Output the (x, y) coordinate of the center of the cell containing the given text.  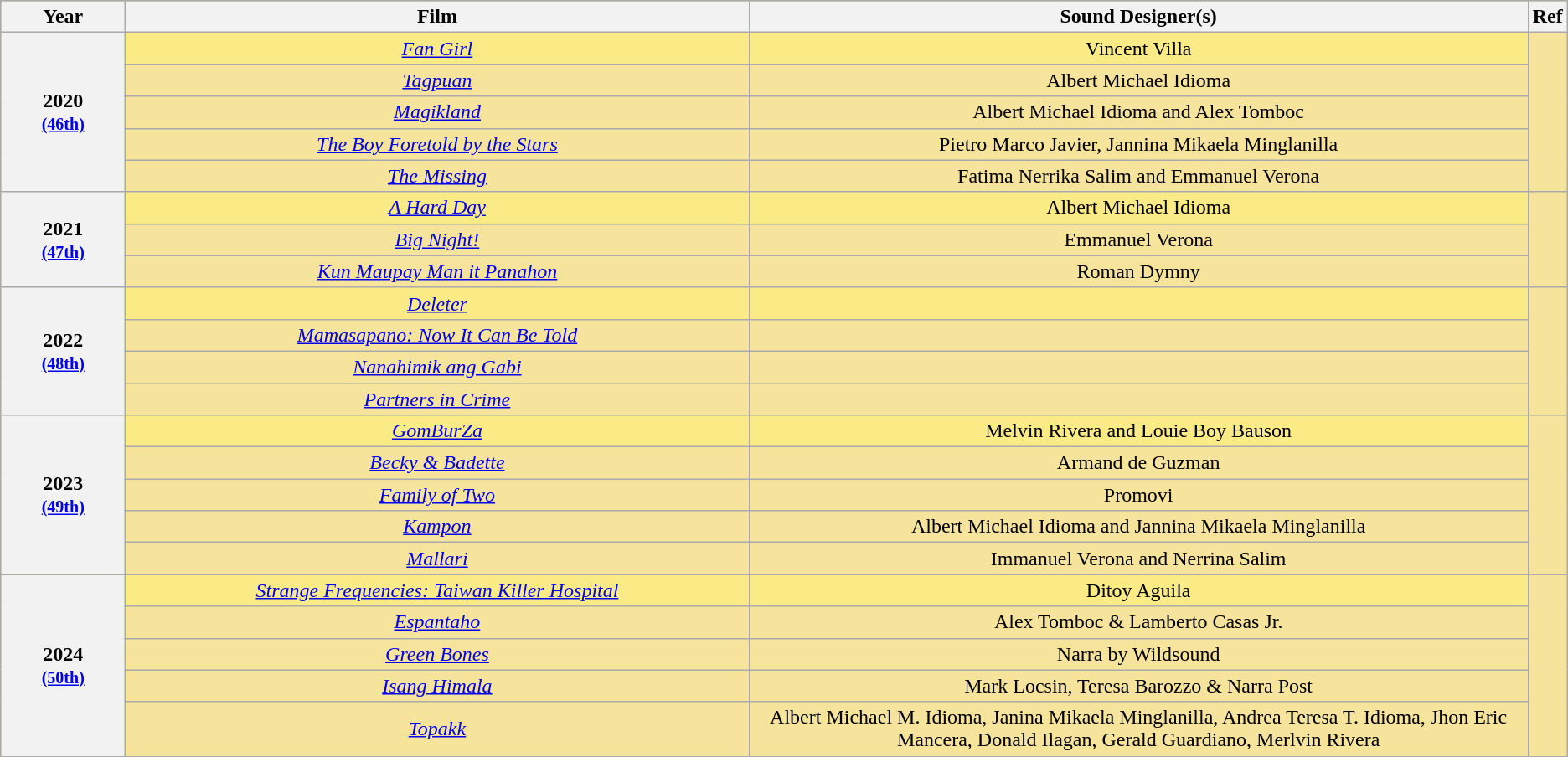
Promovi (1138, 495)
2023 (49th) (64, 495)
Isang Himala (437, 686)
Nanahimik ang Gabi (437, 367)
2024 (50th) (64, 665)
Albert Michael M. Idioma, Janina Mikaela Minglanilla, Andrea Teresa T. Idioma, Jhon Eric Mancera, Donald Ilagan, Gerald Guardiano, Merlvin Rivera (1138, 729)
Tagpuan (437, 80)
Partners in Crime (437, 399)
Sound Designer(s) (1138, 17)
Year (64, 17)
Narra by Wildsound (1138, 654)
Alex Tomboc & Lamberto Casas Jr. (1138, 622)
Fan Girl (437, 49)
Strange Frequencies: Taiwan Killer Hospital (437, 590)
2021 (47th) (64, 239)
GomBurZa (437, 431)
Pietro Marco Javier, Jannina Mikaela Minglanilla (1138, 144)
Green Bones (437, 654)
Melvin Rivera and Louie Boy Bauson (1138, 431)
Immanuel Verona and Nerrina Salim (1138, 559)
Mark Locsin, Teresa Barozzo & Narra Post (1138, 686)
2020(46th) (64, 112)
Ditoy Aguila (1138, 590)
Kun Maupay Man it Panahon (437, 271)
Mamasapano: Now It Can Be Told (437, 335)
Family of Two (437, 495)
Armand de Guzman (1138, 463)
Emmanuel Verona (1138, 239)
Albert Michael Idioma and Alex Tomboc (1138, 112)
The Boy Foretold by the Stars (437, 144)
Albert Michael Idioma and Jannina Mikaela Minglanilla (1138, 527)
Ref (1548, 17)
2022 (48th) (64, 351)
The Missing (437, 176)
Topakk (437, 729)
Fatima Nerrika Salim and Emmanuel Verona (1138, 176)
Roman Dymny (1138, 271)
Magikland (437, 112)
Vincent Villa (1138, 49)
Film (437, 17)
Espantaho (437, 622)
Becky & Badette (437, 463)
Big Night! (437, 239)
Mallari (437, 559)
A Hard Day (437, 208)
Kampon (437, 527)
Deleter (437, 303)
